For the text-containing cell, return its midpoint in [x, y] coordinate format. 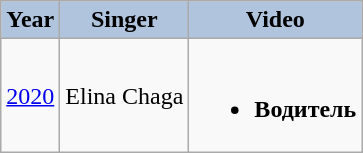
Elina Chaga [124, 96]
Video [276, 20]
Singer [124, 20]
2020 [30, 96]
Водитель [276, 96]
Year [30, 20]
